Scan for the cell matching the given text and deliver its [x, y] coordinate at center. 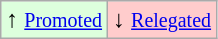
↓ Relegated [162, 20]
↑ Promoted [54, 20]
